Provide the (X, Y) coordinate of the cell's center where the given text is located.  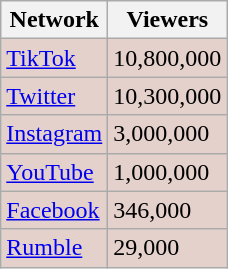
Rumble (54, 248)
Instagram (54, 134)
346,000 (168, 210)
Twitter (54, 96)
YouTube (54, 172)
Viewers (168, 20)
Network (54, 20)
Facebook (54, 210)
TikTok (54, 58)
3,000,000 (168, 134)
1,000,000 (168, 172)
10,300,000 (168, 96)
29,000 (168, 248)
10,800,000 (168, 58)
